Provide the (x, y) coordinate of the cell's center where the given text is located.  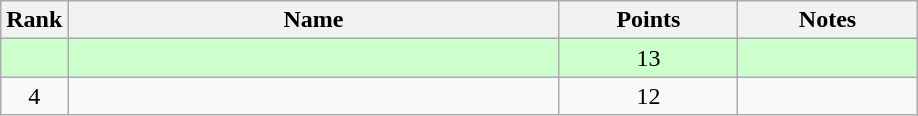
Points (648, 20)
4 (34, 96)
Name (314, 20)
Rank (34, 20)
12 (648, 96)
13 (648, 58)
Notes (828, 20)
